Scan for the cell matching the given text and deliver its [X, Y] coordinate at center. 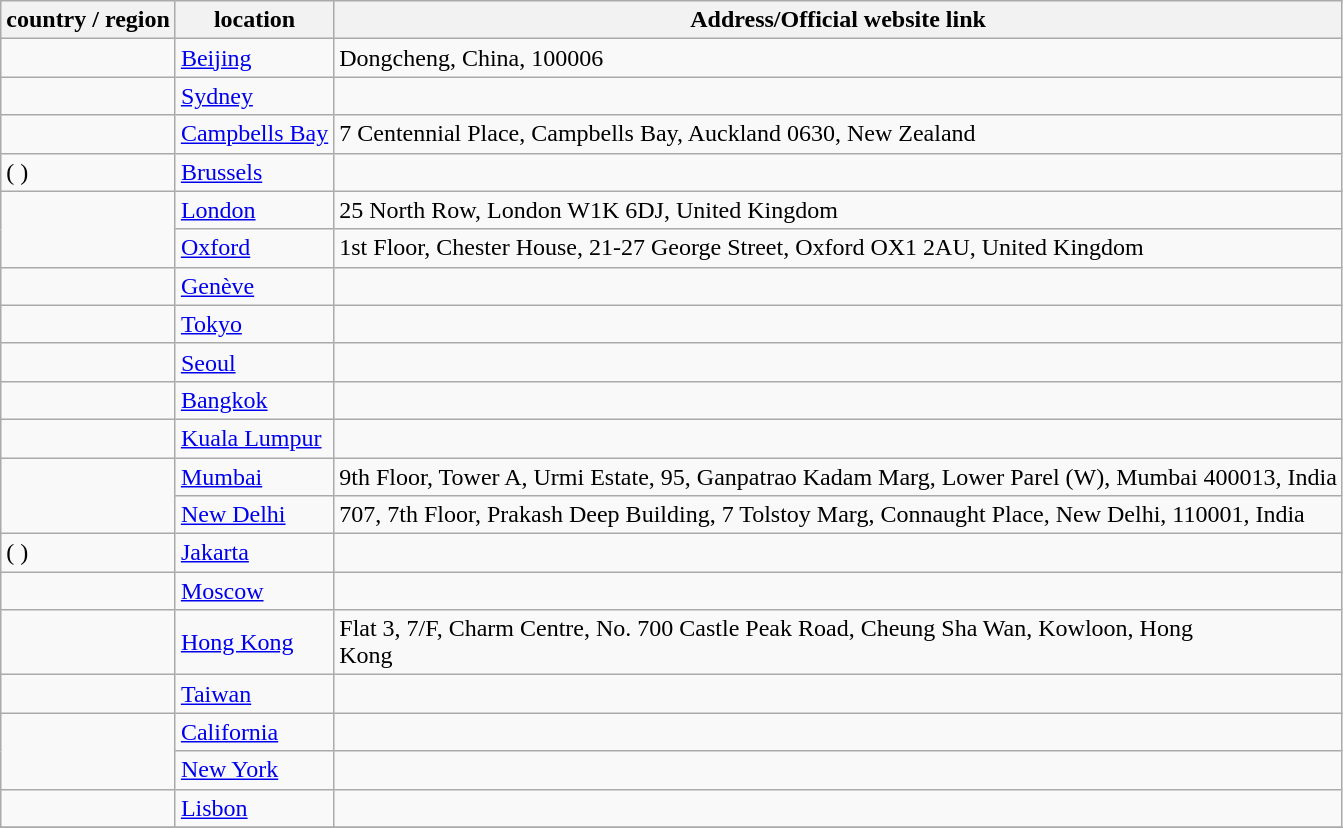
London [254, 210]
New York [254, 770]
Sydney [254, 96]
1st Floor, Chester House, 21-27 George Street, Oxford OX1 2AU, United Kingdom [838, 248]
Beijing [254, 58]
Lisbon [254, 808]
Campbells Bay [254, 134]
Oxford [254, 248]
Moscow [254, 591]
Jakarta [254, 553]
Dongcheng, China, 100006 [838, 58]
Flat 3, 7/F, Charm Centre, No. 700 Castle Peak Road, Cheung Sha Wan, Kowloon, HongKong [838, 642]
9th Floor, Tower A, Urmi Estate, 95, Ganpatrao Kadam Marg, Lower Parel (W), Mumbai 400013, India [838, 477]
Seoul [254, 362]
Brussels [254, 172]
country / region [88, 20]
Mumbai [254, 477]
Tokyo [254, 324]
25 North Row, London W1K 6DJ, United Kingdom [838, 210]
Address/Official website link [838, 20]
707, 7th Floor, Prakash Deep Building, 7 Tolstoy Marg, Connaught Place, New Delhi, 110001, India [838, 515]
location [254, 20]
Hong Kong [254, 642]
Taiwan [254, 694]
Kuala Lumpur [254, 438]
Bangkok [254, 400]
7 Centennial Place, Campbells Bay, Auckland 0630, New Zealand [838, 134]
California [254, 732]
New Delhi [254, 515]
Genève [254, 286]
